Find where the given text appears and provide that cell's center as [x, y] coordinate. 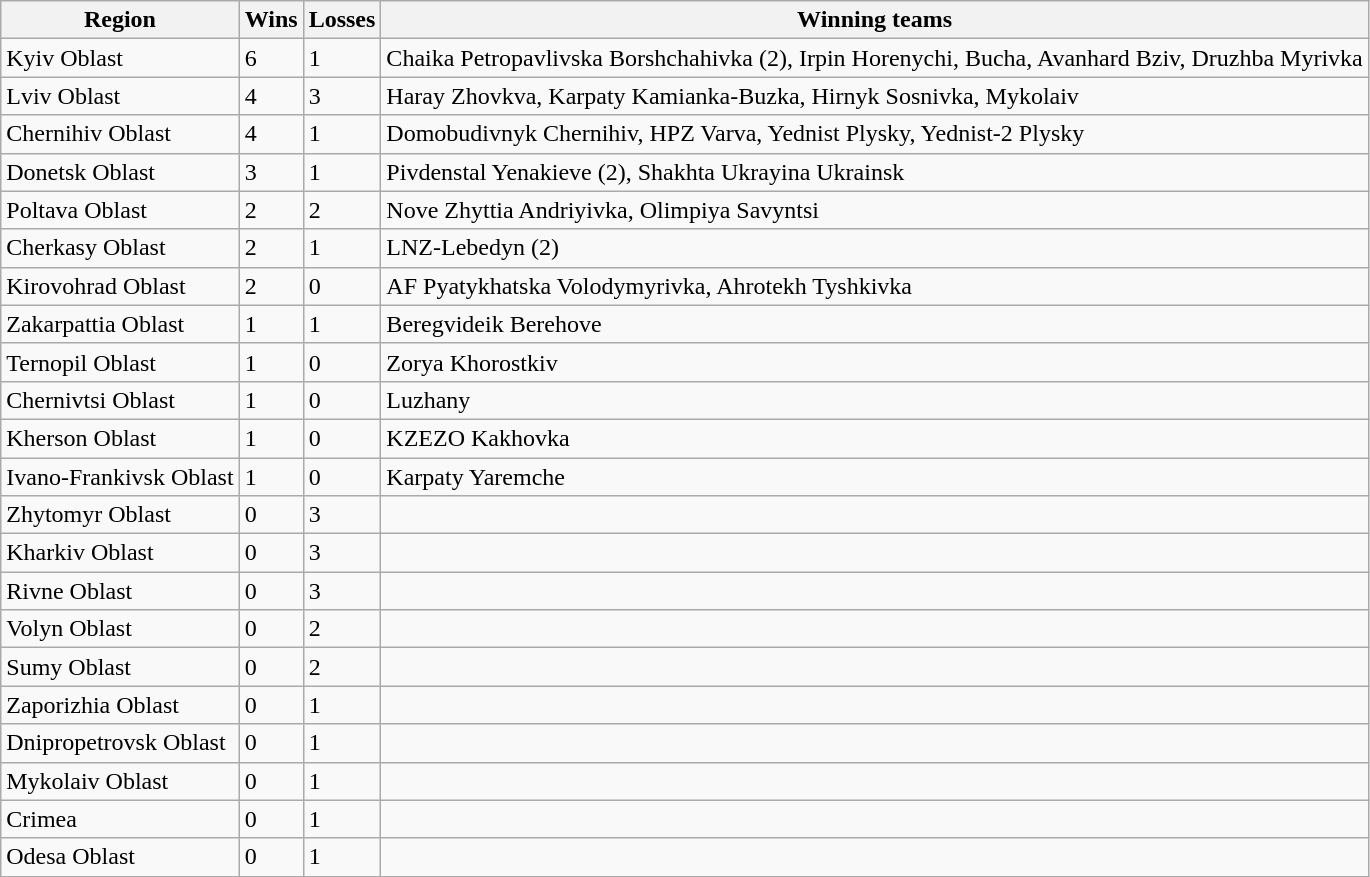
Lviv Oblast [120, 96]
Volyn Oblast [120, 629]
AF Pyatykhatska Volodymyrivka, Ahrotekh Tyshkivka [874, 286]
Sumy Oblast [120, 667]
Domobudivnyk Chernihiv, HPZ Varva, Yednist Plysky, Yednist-2 Plysky [874, 134]
Zaporizhia Oblast [120, 705]
Nove Zhyttia Andriyivka, Olimpiya Savyntsi [874, 210]
Kirovohrad Oblast [120, 286]
Wins [271, 20]
LNZ-Lebedyn (2) [874, 248]
Ternopil Oblast [120, 362]
Crimea [120, 819]
Poltava Oblast [120, 210]
Zakarpattia Oblast [120, 324]
Zhytomyr Oblast [120, 515]
Cherkasy Oblast [120, 248]
Kherson Oblast [120, 438]
Dnipropetrovsk Oblast [120, 743]
Pivdenstal Yenakieve (2), Shakhta Ukrayina Ukrainsk [874, 172]
Kyiv Oblast [120, 58]
Region [120, 20]
Luzhany [874, 400]
Zorya Khorostkiv [874, 362]
Chernihiv Oblast [120, 134]
Rivne Oblast [120, 591]
Winning teams [874, 20]
Chaika Petropavlivska Borshchahivka (2), Irpin Horenychi, Bucha, Avanhard Bziv, Druzhba Myrivka [874, 58]
Ivano-Frankivsk Oblast [120, 477]
Kharkiv Oblast [120, 553]
Donetsk Oblast [120, 172]
Beregvideik Berehove [874, 324]
Odesa Oblast [120, 857]
Haray Zhovkva, Karpaty Kamianka-Buzka, Hirnyk Sosnivka, Mykolaiv [874, 96]
KZEZO Kakhovka [874, 438]
6 [271, 58]
Karpaty Yaremche [874, 477]
Mykolaiv Oblast [120, 781]
Losses [342, 20]
Chernivtsi Oblast [120, 400]
